Output the (X, Y) coordinate of the center of the cell containing the given text.  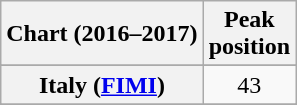
43 (249, 85)
Italy (FIMI) (102, 85)
Chart (2016–2017) (102, 34)
Peakposition (249, 34)
